Scan for the cell matching the given text and deliver its (X, Y) coordinate at center. 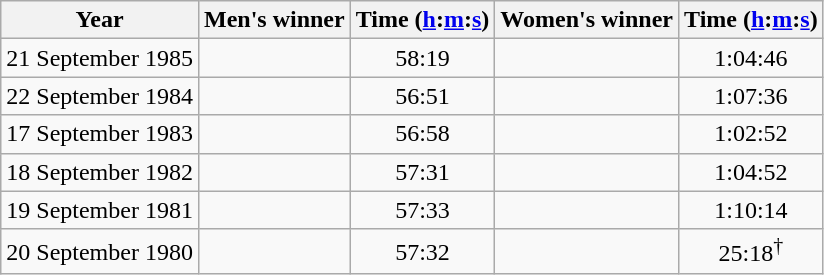
1:02:52 (752, 134)
57:32 (422, 252)
Women's winner (587, 20)
56:51 (422, 96)
58:19 (422, 58)
Year (100, 20)
57:31 (422, 172)
57:33 (422, 210)
21 September 1985 (100, 58)
1:10:14 (752, 210)
1:04:46 (752, 58)
1:07:36 (752, 96)
20 September 1980 (100, 252)
22 September 1984 (100, 96)
25:18† (752, 252)
17 September 1983 (100, 134)
1:04:52 (752, 172)
Men's winner (274, 20)
18 September 1982 (100, 172)
56:58 (422, 134)
19 September 1981 (100, 210)
